Find where the given text appears and provide that cell's center as [X, Y] coordinate. 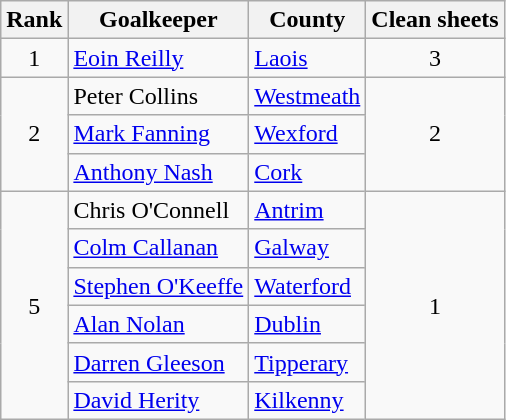
Cork [308, 172]
Westmeath [308, 96]
Wexford [308, 134]
Waterford [308, 286]
Tipperary [308, 362]
Clean sheets [435, 20]
Eoin Reilly [158, 58]
Colm Callanan [158, 248]
Antrim [308, 210]
County [308, 20]
Kilkenny [308, 400]
Peter Collins [158, 96]
Rank [34, 20]
Laois [308, 58]
Goalkeeper [158, 20]
Stephen O'Keeffe [158, 286]
Mark Fanning [158, 134]
Anthony Nash [158, 172]
3 [435, 58]
Galway [308, 248]
Alan Nolan [158, 324]
Chris O'Connell [158, 210]
5 [34, 305]
Dublin [308, 324]
David Herity [158, 400]
Darren Gleeson [158, 362]
